Determine the (X, Y) coordinate at the center of the cell enclosing the given text.  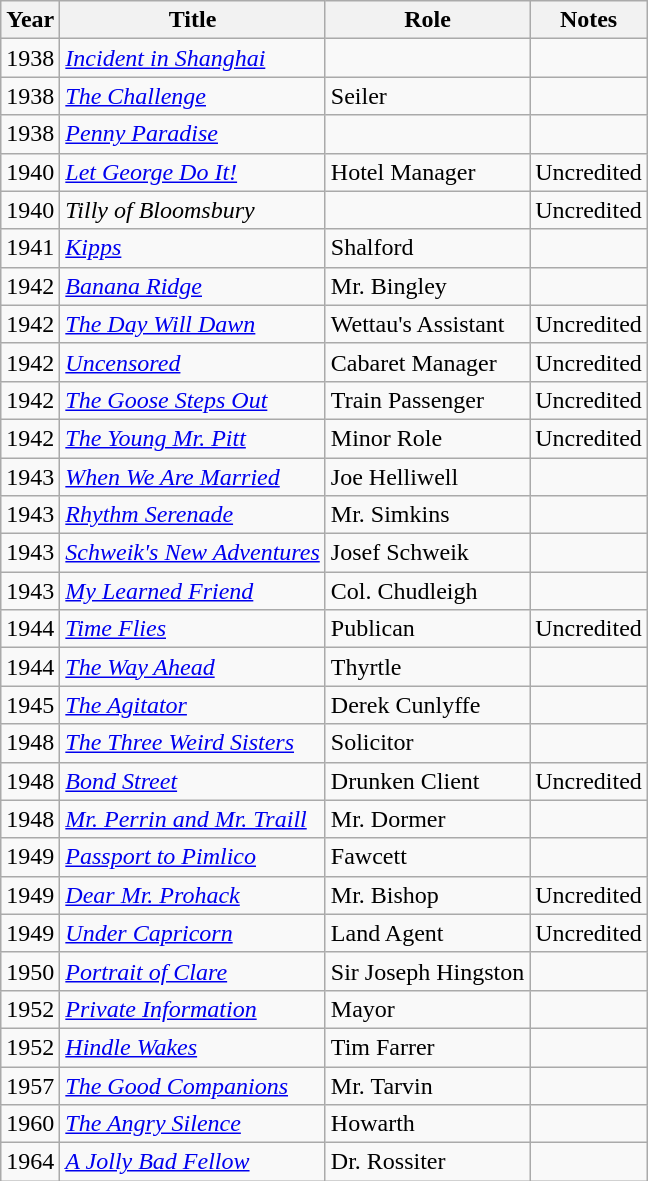
Publican (427, 629)
Time Flies (192, 629)
Mr. Simkins (427, 515)
Mr. Dormer (427, 819)
Sir Joseph Hingston (427, 971)
Cabaret Manager (427, 362)
Hotel Manager (427, 172)
When We Are Married (192, 477)
Josef Schweik (427, 553)
Drunken Client (427, 781)
Let George Do It! (192, 172)
Dear Mr. Prohack (192, 895)
Derek Cunlyffe (427, 705)
The Three Weird Sisters (192, 743)
Notes (589, 20)
1950 (30, 971)
1964 (30, 1162)
The Challenge (192, 96)
Rhythm Serenade (192, 515)
The Day Will Dawn (192, 324)
Solicitor (427, 743)
Tim Farrer (427, 1047)
1960 (30, 1124)
Banana Ridge (192, 286)
A Jolly Bad Fellow (192, 1162)
Mr. Bishop (427, 895)
Portrait of Clare (192, 971)
Mr. Perrin and Mr. Traill (192, 819)
1941 (30, 248)
Howarth (427, 1124)
The Young Mr. Pitt (192, 438)
My Learned Friend (192, 591)
Shalford (427, 248)
Fawcett (427, 857)
1957 (30, 1085)
Col. Chudleigh (427, 591)
Private Information (192, 1009)
Title (192, 20)
Wettau's Assistant (427, 324)
Train Passenger (427, 400)
Kipps (192, 248)
Year (30, 20)
Seiler (427, 96)
Hindle Wakes (192, 1047)
Penny Paradise (192, 134)
Minor Role (427, 438)
The Way Ahead (192, 667)
Land Agent (427, 933)
The Good Companions (192, 1085)
The Agitator (192, 705)
Mayor (427, 1009)
Passport to Pimlico (192, 857)
Tilly of Bloomsbury (192, 210)
Joe Helliwell (427, 477)
Incident in Shanghai (192, 58)
Mr. Bingley (427, 286)
The Angry Silence (192, 1124)
Bond Street (192, 781)
Schweik's New Adventures (192, 553)
Role (427, 20)
Under Capricorn (192, 933)
The Goose Steps Out (192, 400)
Dr. Rossiter (427, 1162)
Thyrtle (427, 667)
Mr. Tarvin (427, 1085)
Uncensored (192, 362)
1945 (30, 705)
